For the text-containing cell, return its midpoint in [X, Y] coordinate format. 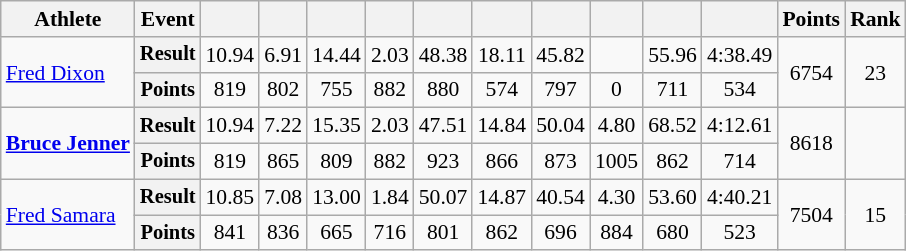
680 [672, 233]
873 [560, 162]
15 [876, 214]
14.84 [502, 126]
7504 [811, 214]
696 [560, 233]
755 [336, 90]
797 [560, 90]
6754 [811, 72]
865 [283, 162]
15.35 [336, 126]
4.80 [616, 126]
14.44 [336, 55]
8618 [811, 144]
48.38 [444, 55]
14.87 [502, 197]
866 [502, 162]
7.08 [283, 197]
7.22 [283, 126]
6.91 [283, 55]
Event [168, 19]
50.07 [444, 197]
802 [283, 90]
841 [230, 233]
923 [444, 162]
Fred Samara [68, 214]
4:40.21 [740, 197]
574 [502, 90]
880 [444, 90]
4:38.49 [740, 55]
665 [336, 233]
55.96 [672, 55]
716 [390, 233]
4.30 [616, 197]
1005 [616, 162]
4:12.61 [740, 126]
523 [740, 233]
711 [672, 90]
1.84 [390, 197]
801 [444, 233]
836 [283, 233]
40.54 [560, 197]
0 [616, 90]
47.51 [444, 126]
Fred Dixon [68, 72]
18.11 [502, 55]
534 [740, 90]
23 [876, 72]
Bruce Jenner [68, 144]
13.00 [336, 197]
68.52 [672, 126]
53.60 [672, 197]
10.85 [230, 197]
45.82 [560, 55]
809 [336, 162]
Athlete [68, 19]
Rank [876, 19]
714 [740, 162]
50.04 [560, 126]
884 [616, 233]
